Find where the given text appears and provide that cell's center as [x, y] coordinate. 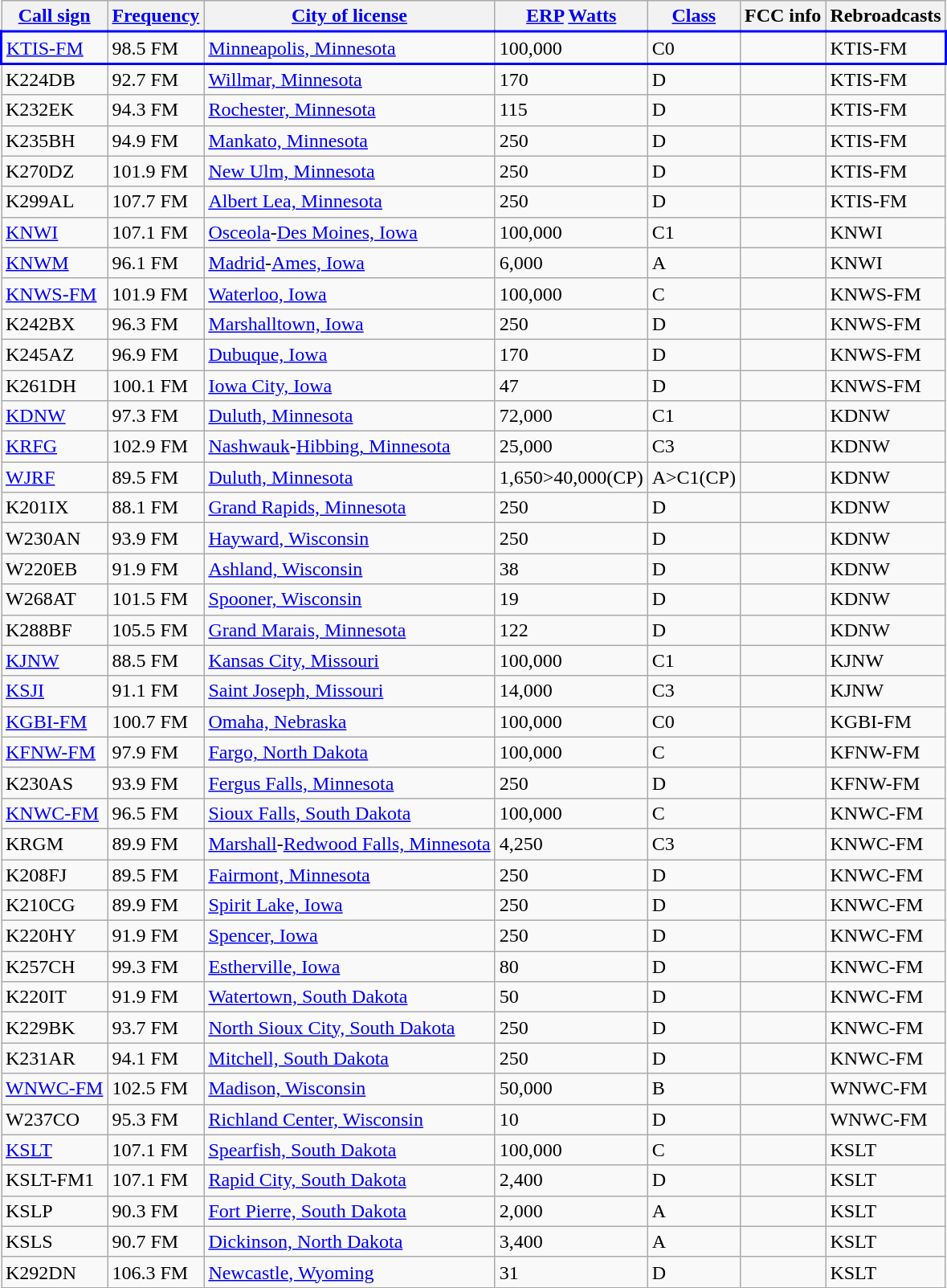
Albert Lea, Minnesota [349, 202]
W220EB [55, 569]
96.5 FM [156, 813]
Fort Pierre, South Dakota [349, 1211]
6,000 [571, 263]
96.9 FM [156, 354]
122 [571, 630]
Madrid-Ames, Iowa [349, 263]
KNWM [55, 263]
Spearfish, South Dakota [349, 1150]
98.5 FM [156, 48]
New Ulm, Minnesota [349, 171]
Dubuque, Iowa [349, 354]
95.3 FM [156, 1119]
B [694, 1089]
2,000 [571, 1211]
Ashland, Wisconsin [349, 569]
Mitchell, South Dakota [349, 1058]
50,000 [571, 1089]
97.3 FM [156, 416]
K257CH [55, 967]
90.7 FM [156, 1241]
North Sioux City, South Dakota [349, 1028]
Kansas City, Missouri [349, 660]
K210CG [55, 906]
96.1 FM [156, 263]
Marshall-Redwood Falls, Minnesota [349, 844]
2,400 [571, 1180]
W237CO [55, 1119]
1,650>40,000(CP) [571, 477]
Minneapolis, Minnesota [349, 48]
Madison, Wisconsin [349, 1089]
Sioux Falls, South Dakota [349, 813]
10 [571, 1119]
107.7 FM [156, 202]
Spencer, Iowa [349, 936]
Willmar, Minnesota [349, 79]
92.7 FM [156, 79]
Richland Center, Wisconsin [349, 1119]
A>C1(CP) [694, 477]
94.3 FM [156, 110]
City of license [349, 16]
K220HY [55, 936]
100.1 FM [156, 385]
K270DZ [55, 171]
KSLT-FM1 [55, 1180]
Rapid City, South Dakota [349, 1180]
K292DN [55, 1272]
Saint Joseph, Missouri [349, 691]
115 [571, 110]
W268AT [55, 599]
KSLP [55, 1211]
K224DB [55, 79]
80 [571, 967]
72,000 [571, 416]
100.7 FM [156, 722]
94.9 FM [156, 141]
Omaha, Nebraska [349, 722]
K245AZ [55, 354]
105.5 FM [156, 630]
Hayward, Wisconsin [349, 538]
ERP Watts [571, 16]
Iowa City, Iowa [349, 385]
Estherville, Iowa [349, 967]
Rochester, Minnesota [349, 110]
WJRF [55, 477]
Osceola-Des Moines, Iowa [349, 232]
97.9 FM [156, 752]
3,400 [571, 1241]
101.5 FM [156, 599]
K261DH [55, 385]
K288BF [55, 630]
K220IT [55, 997]
K242BX [55, 324]
K229BK [55, 1028]
106.3 FM [156, 1272]
Mankato, Minnesota [349, 141]
14,000 [571, 691]
91.1 FM [156, 691]
102.5 FM [156, 1089]
47 [571, 385]
99.3 FM [156, 967]
Newcastle, Wyoming [349, 1272]
Rebroadcasts [885, 16]
Nashwauk-Hibbing, Minnesota [349, 447]
K232EK [55, 110]
4,250 [571, 844]
50 [571, 997]
Class [694, 16]
Spooner, Wisconsin [349, 599]
KRFG [55, 447]
94.1 FM [156, 1058]
Watertown, South Dakota [349, 997]
88.1 FM [156, 508]
W230AN [55, 538]
Fergus Falls, Minnesota [349, 783]
KRGM [55, 844]
93.7 FM [156, 1028]
Call sign [55, 16]
Marshalltown, Iowa [349, 324]
K231AR [55, 1058]
Grand Marais, Minnesota [349, 630]
K201IX [55, 508]
FCC info [782, 16]
31 [571, 1272]
K299AL [55, 202]
Dickinson, North Dakota [349, 1241]
Fairmont, Minnesota [349, 875]
Grand Rapids, Minnesota [349, 508]
Spirit Lake, Iowa [349, 906]
96.3 FM [156, 324]
19 [571, 599]
Waterloo, Iowa [349, 293]
K230AS [55, 783]
102.9 FM [156, 447]
K235BH [55, 141]
25,000 [571, 447]
88.5 FM [156, 660]
Frequency [156, 16]
K208FJ [55, 875]
Fargo, North Dakota [349, 752]
38 [571, 569]
90.3 FM [156, 1211]
KSLS [55, 1241]
KSJI [55, 691]
